Output the (X, Y) coordinate of the center of the cell containing the given text.  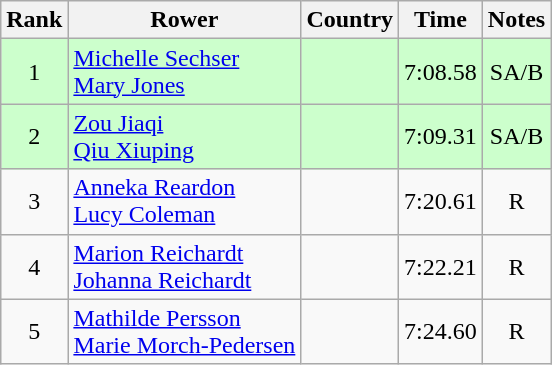
7:22.21 (441, 266)
Mathilde PerssonMarie Morch-Pedersen (184, 332)
7:08.58 (441, 72)
Anneka ReardonLucy Coleman (184, 202)
7:24.60 (441, 332)
Notes (516, 20)
7:20.61 (441, 202)
4 (34, 266)
3 (34, 202)
1 (34, 72)
Rower (184, 20)
2 (34, 136)
Marion ReichardtJohanna Reichardt (184, 266)
7:09.31 (441, 136)
Michelle SechserMary Jones (184, 72)
Time (441, 20)
Rank (34, 20)
5 (34, 332)
Country (350, 20)
Zou JiaqiQiu Xiuping (184, 136)
